Return the (X, Y) coordinate for the center point of the cell that contains the specified text.  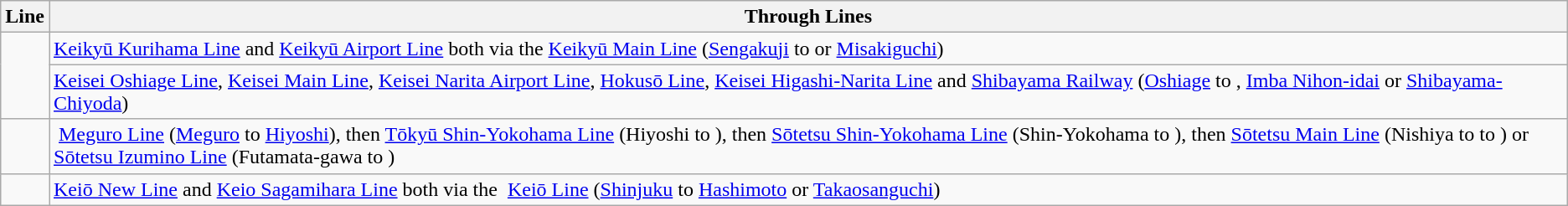
Keiō New Line and Keio Sagamihara Line both via the Keiō Line (Shinjuku to Hashimoto or Takaosanguchi) (807, 189)
Line (25, 17)
Keikyū Kurihama Line and Keikyū Airport Line both via the Keikyū Main Line (Sengakuji to or Misakiguchi) (807, 49)
Through Lines (807, 17)
